Find where the given text appears and provide that cell's center as [X, Y] coordinate. 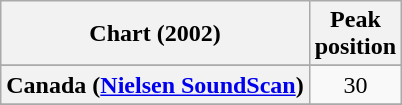
Peakposition [355, 34]
30 [355, 85]
Canada (Nielsen SoundScan) [155, 85]
Chart (2002) [155, 34]
